Output the [x, y] coordinate of the center of the cell containing the given text.  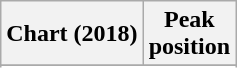
Chart (2018) [72, 34]
Peak position [189, 34]
